Output the [X, Y] coordinate of the center of the cell containing the given text.  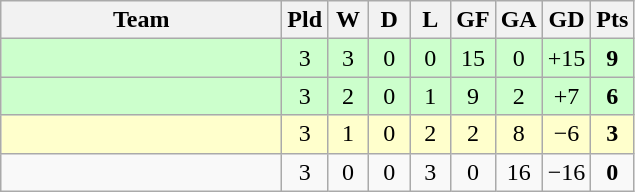
+15 [566, 58]
15 [473, 58]
D [390, 20]
Pld [305, 20]
16 [518, 172]
6 [612, 96]
GF [473, 20]
W [348, 20]
+7 [566, 96]
Pts [612, 20]
−16 [566, 172]
Team [142, 20]
GA [518, 20]
−6 [566, 134]
L [430, 20]
8 [518, 134]
GD [566, 20]
